Identify which cell holds the provided text, then report its [X, Y] central coordinate. 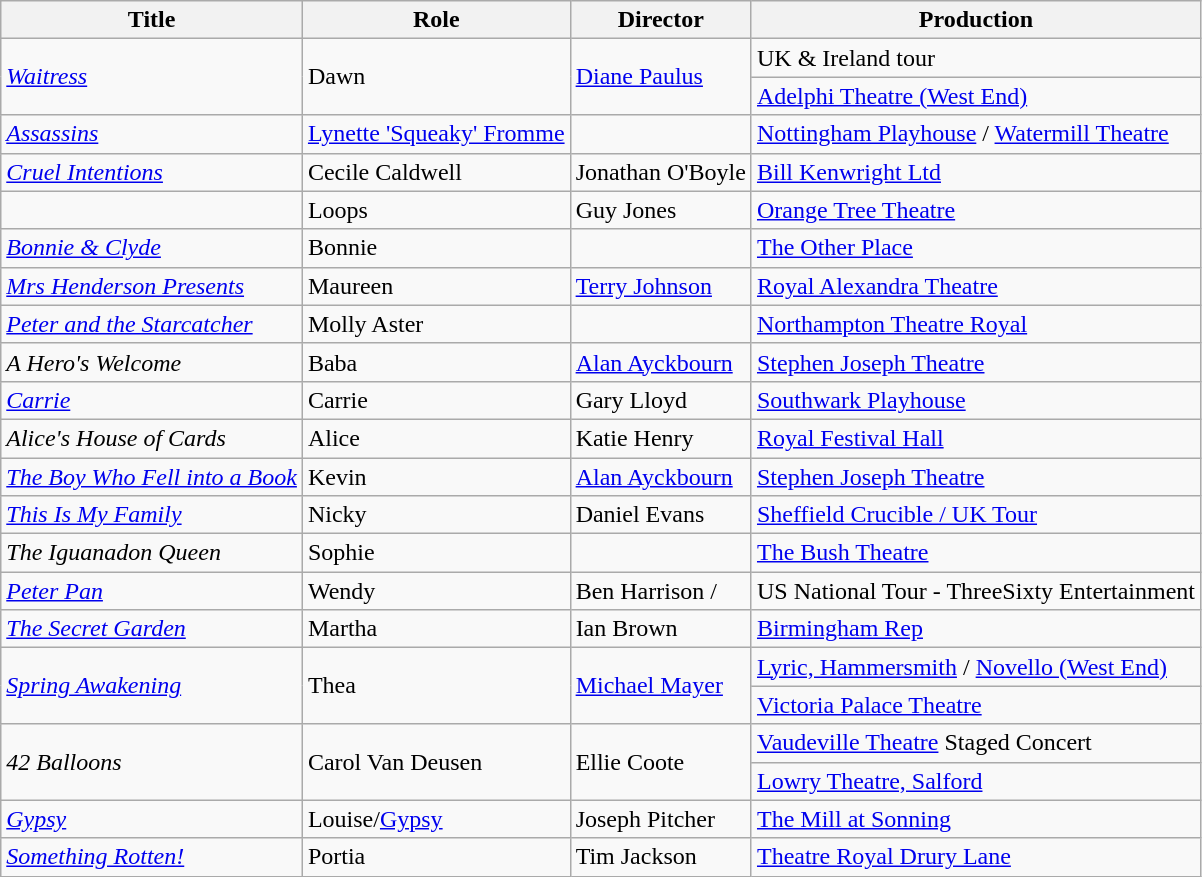
Victoria Palace Theatre [976, 705]
Bonnie & Clyde [152, 248]
The Boy Who Fell into a Book [152, 477]
Gary Lloyd [660, 400]
The Mill at Sonning [976, 819]
Martha [436, 629]
Birmingham Rep [976, 629]
Louise/Gypsy [436, 819]
Bill Kenwright Ltd [976, 172]
Guy Jones [660, 210]
Gypsy [152, 819]
Mrs Henderson Presents [152, 286]
Lyric, Hammersmith / Novello (West End) [976, 667]
US National Tour - ThreeSixty Entertainment [976, 591]
Joseph Pitcher [660, 819]
Katie Henry [660, 438]
Tim Jackson [660, 857]
Peter and the Starcatcher [152, 324]
Waitress [152, 77]
Lowry Theatre, Salford [976, 781]
The Other Place [976, 248]
Bonnie [436, 248]
Loops [436, 210]
Title [152, 20]
Something Rotten! [152, 857]
Production [976, 20]
Assassins [152, 134]
Jonathan O'Boyle [660, 172]
Portia [436, 857]
Thea [436, 686]
42 Balloons [152, 762]
Ben Harrison / [660, 591]
Spring Awakening [152, 686]
Northampton Theatre Royal [976, 324]
Kevin [436, 477]
Royal Festival Hall [976, 438]
Ian Brown [660, 629]
Sophie [436, 553]
Nottingham Playhouse / Watermill Theatre [976, 134]
Orange Tree Theatre [976, 210]
Terry Johnson [660, 286]
Royal Alexandra Theatre [976, 286]
This Is My Family [152, 515]
Michael Mayer [660, 686]
Alice [436, 438]
Wendy [436, 591]
UK & Ireland tour [976, 58]
Nicky [436, 515]
Alice's House of Cards [152, 438]
The Secret Garden [152, 629]
The Iguanadon Queen [152, 553]
Cruel Intentions [152, 172]
Director [660, 20]
Carol Van Deusen [436, 762]
Baba [436, 362]
Vaudeville Theatre Staged Concert [976, 743]
Maureen [436, 286]
Lynette 'Squeaky' Fromme [436, 134]
Sheffield Crucible / UK Tour [976, 515]
Daniel Evans [660, 515]
A Hero's Welcome [152, 362]
Ellie Coote [660, 762]
Role [436, 20]
Peter Pan [152, 591]
Diane Paulus [660, 77]
Southwark Playhouse [976, 400]
Cecile Caldwell [436, 172]
Adelphi Theatre (West End) [976, 96]
Molly Aster [436, 324]
Dawn [436, 77]
The Bush Theatre [976, 553]
Theatre Royal Drury Lane [976, 857]
